Search for the cell housing the specified text and yield its (X, Y) center coordinate. 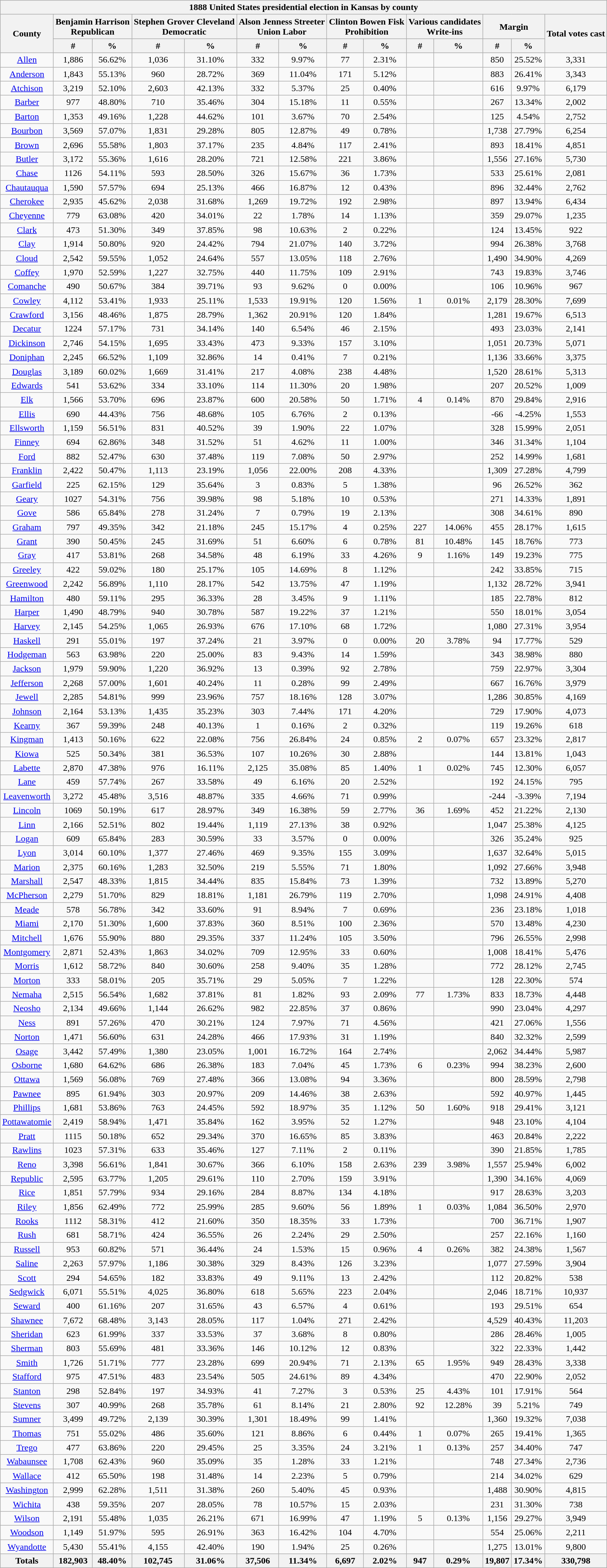
55.02% (112, 1433)
1,136 (497, 357)
68 (345, 626)
31.30% (528, 1504)
49.16% (112, 116)
36.53% (211, 754)
1,077 (497, 1263)
26.93% (211, 626)
369 (257, 74)
62.15% (112, 485)
1,080 (497, 626)
1,557 (497, 1164)
803 (73, 1349)
2.54% (385, 116)
Edwards (27, 385)
2,046 (497, 1292)
34.14% (211, 329)
37.83% (211, 924)
0.61% (385, 1306)
50.47% (112, 471)
1126 (73, 173)
455 (497, 527)
46 (345, 329)
578 (73, 910)
1,235 (576, 216)
50.19% (112, 810)
2,916 (576, 400)
7.04% (303, 1065)
2.80% (385, 1405)
295 (158, 598)
Haskell (27, 640)
34.93% (211, 1391)
1,144 (158, 1009)
833 (497, 994)
44.62% (211, 116)
6.57% (303, 1306)
55.69% (112, 1349)
31.34% (528, 442)
27.48% (211, 1079)
367 (73, 725)
4,230 (576, 924)
3,272 (73, 796)
948 (497, 1122)
895 (73, 1093)
19 (345, 513)
3.78% (458, 640)
Miami (27, 924)
Norton (27, 1037)
686 (158, 1065)
1,036 (158, 60)
654 (576, 1306)
0.25% (385, 527)
44.43% (112, 414)
40.99% (112, 1405)
2,419 (73, 1122)
1.39% (385, 881)
19.26% (528, 725)
1.90% (303, 428)
0.41% (303, 357)
1.71% (385, 400)
Jackson (27, 669)
893 (497, 145)
33.36% (211, 1349)
28.61% (528, 371)
Wabaunsee (27, 1462)
757 (257, 697)
13.94% (528, 202)
31.10% (211, 60)
78 (257, 1504)
6,434 (576, 202)
1.89% (385, 1207)
209 (257, 1093)
22.33% (528, 1349)
1.80% (385, 867)
1,181 (257, 895)
40.97% (528, 1093)
3,442 (73, 1051)
Republic (27, 1179)
0.11% (385, 1150)
Cowley (27, 301)
1,616 (158, 159)
4.84% (303, 145)
20.52% (528, 385)
Mitchell (27, 938)
1.84% (385, 315)
794 (257, 244)
-4.25% (528, 414)
182,903 (73, 1561)
24.64% (211, 258)
Linn (27, 824)
2,051 (576, 428)
11.04% (303, 74)
260 (257, 1490)
70 (345, 116)
Greeley (27, 570)
5,987 (576, 1051)
4.26% (385, 555)
34.58% (211, 555)
25.13% (211, 187)
180 (158, 570)
3,203 (576, 1193)
1,590 (73, 187)
27.79% (528, 131)
144 (497, 754)
593 (158, 173)
32.32% (528, 1037)
1,205 (158, 1179)
56.62% (112, 60)
112 (497, 1277)
Cherokee (27, 202)
3,143 (158, 1320)
47.51% (112, 1377)
1,569 (73, 1079)
8.94% (303, 910)
440 (257, 272)
925 (576, 838)
835 (257, 881)
29.51% (528, 1306)
1,092 (497, 867)
1,831 (158, 131)
149 (497, 555)
3.21% (385, 1447)
10 (345, 499)
15.67% (303, 173)
729 (497, 711)
32.86% (211, 357)
30.60% (211, 966)
362 (576, 485)
2.98% (385, 202)
Grant (27, 541)
2,375 (73, 867)
Clinton Bowen FiskProhibition (367, 27)
438 (73, 1504)
Brown (27, 145)
91 (257, 910)
126 (345, 1263)
Montgomery (27, 952)
36.55% (211, 1235)
56.60% (112, 1037)
1,435 (158, 711)
3.10% (385, 343)
657 (497, 740)
110 (257, 1179)
59.55% (112, 258)
2.74% (385, 1051)
9.40% (303, 966)
57.26% (112, 1023)
4.62% (303, 442)
5.12% (385, 74)
57.79% (112, 1193)
Clark (27, 230)
0.32% (385, 725)
0.55% (385, 102)
Allen (27, 60)
66.52% (112, 357)
29.35% (211, 938)
623 (73, 1334)
2.24% (303, 1235)
1,637 (497, 853)
48.40% (112, 1561)
977 (73, 102)
63.86% (112, 1447)
622 (158, 740)
114 (257, 385)
24.42% (211, 244)
1.11% (385, 598)
483 (158, 1377)
21.07% (303, 244)
26.21% (211, 1518)
2,211 (576, 1532)
18.76% (528, 541)
796 (497, 938)
County (27, 33)
25.17% (211, 570)
13.89% (528, 881)
359 (497, 216)
2,166 (73, 824)
19.23% (528, 555)
27.16% (528, 159)
Ness (27, 1023)
17.91% (528, 1391)
18.81% (211, 895)
33.66% (528, 357)
239 (420, 1164)
4,799 (576, 471)
29.41% (528, 1108)
1,511 (158, 1490)
Kingman (27, 740)
2,599 (576, 1037)
60.02% (112, 371)
53.86% (112, 1108)
26.91% (211, 1532)
343 (497, 655)
29.45% (211, 1447)
28.46% (528, 1334)
3.67% (303, 116)
3,768 (576, 244)
1,377 (158, 853)
29.84% (528, 400)
11.30% (303, 385)
5,476 (576, 952)
59.11% (112, 598)
934 (158, 1193)
30.78% (211, 612)
896 (497, 187)
2,139 (158, 1419)
20.97% (211, 1093)
459 (73, 782)
1,365 (576, 1433)
Rooks (27, 1221)
633 (158, 1150)
208 (345, 471)
2,191 (73, 1518)
1.22% (385, 980)
1,907 (576, 1221)
56.61% (112, 1164)
26.79% (303, 895)
1.04% (303, 1320)
Trego (27, 1447)
17.10% (303, 626)
1,601 (158, 683)
155 (345, 853)
61 (257, 1405)
4,529 (497, 1320)
31.38% (211, 1490)
28.97% (211, 810)
6.54% (303, 329)
Margin (514, 27)
3,948 (576, 867)
3,949 (576, 1518)
278 (158, 513)
21.60% (211, 1221)
50.16% (112, 740)
63.98% (112, 655)
0.23% (458, 1065)
23.32% (528, 740)
57.74% (112, 782)
52.10% (112, 88)
486 (158, 1433)
68.48% (112, 1320)
18.35% (303, 1221)
1,156 (497, 1518)
2,422 (73, 471)
Labette (27, 768)
Wilson (27, 1518)
17.77% (528, 640)
22.30% (528, 980)
3,941 (576, 584)
5.37% (303, 88)
62.28% (112, 1490)
31 (345, 1037)
34.16% (528, 1179)
Jewell (27, 697)
676 (257, 626)
2,242 (73, 584)
2,999 (73, 1490)
Rawlins (27, 1150)
35.09% (211, 1462)
21.22% (528, 810)
1.56% (385, 301)
4,073 (576, 711)
Gray (27, 555)
242 (497, 570)
2,746 (73, 343)
52.51% (112, 824)
36.50% (528, 1207)
2.23% (303, 1476)
219 (257, 867)
23.28% (211, 1363)
322 (497, 1349)
4.54% (528, 116)
949 (497, 1363)
Stafford (27, 1377)
9.43% (303, 655)
3,338 (576, 1363)
45.48% (112, 796)
50.80% (112, 244)
1,680 (73, 1065)
21.18% (211, 527)
121 (257, 1433)
3,189 (73, 371)
37,506 (257, 1561)
11,203 (576, 1320)
1,228 (158, 116)
51.71% (112, 1363)
56.54% (112, 994)
Geary (27, 499)
1,612 (73, 966)
5.21% (528, 1405)
1,933 (158, 301)
882 (73, 456)
1,533 (257, 301)
Barton (27, 116)
3.83% (385, 1136)
12.58% (303, 159)
29.28% (211, 131)
1,669 (158, 371)
3.97% (303, 640)
190 (257, 1546)
8.87% (303, 1193)
721 (257, 159)
50.45% (112, 541)
976 (158, 768)
Cheyenne (27, 216)
1,043 (576, 754)
6,071 (73, 1292)
1,159 (73, 428)
3.23% (385, 1263)
5,313 (576, 371)
2,817 (576, 740)
29.07% (528, 216)
715 (576, 570)
1,886 (73, 60)
Doniphan (27, 357)
8.86% (303, 1433)
1,600 (158, 924)
18.16% (303, 697)
2,062 (497, 1051)
30.59% (211, 838)
Douglas (27, 371)
773 (576, 541)
55.51% (112, 1292)
42.40% (211, 1546)
3,516 (158, 796)
2.88% (385, 754)
Bourbon (27, 131)
Wallace (27, 1476)
3.35% (303, 1447)
15.17% (303, 527)
35.78% (211, 1405)
298 (73, 1391)
1,676 (73, 938)
45.62% (112, 202)
63.77% (112, 1179)
1,084 (497, 1207)
732 (497, 881)
13.01% (528, 1546)
2,542 (73, 258)
214 (497, 1476)
3,954 (576, 626)
Rice (27, 1193)
1.95% (458, 1363)
291 (73, 640)
2.50% (385, 1235)
Kearny (27, 725)
1,738 (497, 131)
16.65% (303, 1136)
28.30% (528, 301)
795 (576, 782)
15.84% (303, 881)
57.31% (112, 1150)
58.72% (112, 966)
2,285 (73, 697)
918 (497, 1108)
Pottawatomie (27, 1122)
26.55% (528, 938)
3.36% (385, 1079)
57.00% (112, 683)
33.58% (211, 782)
Saline (27, 1263)
19.41% (528, 1433)
48.79% (112, 612)
60.10% (112, 853)
1.60% (458, 1108)
1,360 (497, 1419)
541 (73, 385)
125 (497, 116)
1.98% (385, 385)
982 (257, 1009)
6.76% (303, 414)
48.33% (112, 881)
6,179 (576, 88)
35.23% (211, 711)
Russell (27, 1249)
14.06% (458, 527)
1224 (73, 329)
681 (73, 1235)
831 (158, 428)
35.84% (211, 1122)
58.31% (112, 1221)
Jefferson (27, 683)
0.21% (385, 357)
29.27% (528, 1518)
Benjamin HarrisonRepublican (93, 27)
4.18% (385, 1193)
570 (497, 924)
Decatur (27, 329)
36.33% (211, 598)
20.58% (303, 400)
185 (497, 598)
65 (420, 1363)
35.71% (211, 980)
630 (158, 456)
4.70% (385, 1532)
346 (497, 442)
27.34% (528, 1462)
Harper (27, 612)
1.16% (458, 555)
481 (158, 1349)
1,008 (497, 952)
4,069 (576, 1179)
1,047 (497, 824)
16.11% (211, 768)
2,134 (73, 1009)
25.11% (211, 301)
3.91% (385, 1179)
238 (345, 371)
24.38% (528, 1249)
2.78% (385, 669)
6.60% (303, 541)
Meade (27, 910)
1,566 (73, 400)
23.54% (211, 1377)
Barber (27, 102)
11.75% (303, 272)
19.67% (528, 315)
2,052 (576, 1377)
56.89% (112, 584)
83 (257, 655)
Marshall (27, 881)
158 (345, 1164)
31.65% (211, 1306)
13.05% (303, 258)
40.13% (211, 725)
3.72% (385, 244)
0.39% (303, 669)
252 (497, 456)
25.52% (528, 60)
417 (73, 555)
1,227 (158, 272)
25.06% (528, 1532)
797 (73, 527)
33.43% (211, 343)
2,515 (73, 994)
39.98% (211, 499)
595 (158, 1532)
1,875 (158, 315)
0.02% (458, 768)
Alson Jenness StreeterUnion Labor (282, 27)
2.03% (385, 1504)
159 (345, 1179)
328 (497, 428)
53.13% (112, 711)
652 (158, 1136)
4,155 (158, 1546)
17.90% (528, 711)
0.16% (303, 725)
917 (497, 1193)
34.90% (528, 258)
23.96% (211, 697)
182 (158, 1277)
198 (158, 1476)
0.29% (458, 1561)
265 (497, 1433)
31.69% (211, 541)
10.26% (303, 754)
10.96% (528, 286)
Leavenworth (27, 796)
9.62% (303, 286)
1.72% (385, 626)
106 (497, 286)
60.16% (112, 867)
Pawnee (27, 1093)
Butler (27, 159)
617 (158, 810)
32.64% (528, 853)
3,172 (73, 159)
37.85% (211, 230)
258 (257, 966)
947 (420, 1561)
221 (345, 159)
Osage (27, 1051)
17.34% (528, 1561)
0.86% (385, 1009)
Lane (27, 782)
2,870 (73, 768)
28.63% (528, 1193)
671 (257, 1518)
9.33% (303, 343)
422 (73, 570)
7.44% (303, 711)
12.95% (303, 952)
Sedgwick (27, 1292)
850 (497, 60)
146 (257, 1349)
953 (73, 1249)
24.28% (211, 1037)
Atchison (27, 88)
28.12% (528, 966)
54.25% (112, 626)
12.87% (303, 131)
4.33% (385, 471)
145 (497, 541)
24.91% (528, 895)
1,018 (576, 910)
335 (257, 796)
217 (257, 371)
55.90% (112, 938)
Sumner (27, 1419)
10.63% (303, 230)
27.28% (528, 471)
Smith (27, 1363)
709 (257, 952)
0.99% (385, 796)
28 (257, 598)
1,065 (158, 626)
743 (497, 272)
100 (345, 924)
Woodson (27, 1532)
812 (576, 598)
14.99% (528, 456)
1112 (73, 1221)
24.15% (528, 782)
49.35% (112, 527)
Logan (27, 838)
3.98% (458, 1164)
Phillips (27, 1108)
15.18% (303, 102)
2,745 (576, 966)
36.92% (211, 669)
164 (345, 1051)
10,937 (576, 1292)
Totals (27, 1561)
1,220 (158, 669)
6,002 (576, 1164)
3.50% (385, 938)
890 (576, 513)
0.85% (385, 740)
763 (158, 1108)
3.68% (303, 1334)
3,304 (576, 669)
2.91% (385, 272)
54.65% (112, 1277)
Stanton (27, 1391)
1,615 (576, 527)
4,448 (576, 994)
5,071 (576, 343)
Greenwood (27, 584)
62.49% (112, 1207)
1.53% (303, 1249)
34.40% (528, 1447)
4.08% (303, 371)
18.71% (528, 1292)
883 (497, 74)
710 (158, 102)
52.59% (112, 272)
Comanche (27, 286)
20.91% (303, 315)
29.34% (211, 1136)
1,035 (158, 1518)
9.11% (303, 1277)
2,279 (73, 895)
Pratt (27, 1136)
Anderson (27, 74)
870 (497, 400)
4,112 (73, 301)
1,815 (158, 881)
1,843 (73, 74)
307 (73, 1405)
1,520 (497, 371)
37.17% (211, 145)
248 (158, 725)
Marion (27, 867)
Harvey (27, 626)
9,800 (576, 1546)
22.16% (528, 1235)
2,038 (158, 202)
5,430 (73, 1546)
2.09% (385, 994)
480 (73, 598)
12.30% (528, 768)
35.08% (303, 768)
2,752 (576, 116)
0.80% (385, 1334)
Gove (27, 513)
2.15% (385, 329)
16.38% (303, 810)
1.69% (458, 810)
24.61% (303, 1377)
107 (257, 754)
59.39% (112, 725)
1,283 (158, 867)
Wichita (27, 1504)
27.13% (303, 824)
557 (257, 258)
29.16% (211, 1193)
3,219 (73, 88)
7,699 (576, 301)
829 (158, 895)
696 (158, 400)
3,569 (73, 131)
294 (73, 1277)
3,121 (576, 1108)
3,746 (576, 272)
0.60% (385, 952)
2,141 (576, 329)
26 (257, 1235)
Ottawa (27, 1079)
7,194 (576, 796)
5,730 (576, 159)
3,398 (73, 1164)
Reno (27, 1164)
285 (257, 1207)
32.75% (211, 272)
1069 (73, 810)
23.18% (528, 910)
65.50% (112, 1476)
0.92% (385, 824)
4,104 (576, 1122)
62.86% (112, 442)
2,798 (576, 1079)
Hamilton (27, 598)
Clay (27, 244)
55.01% (112, 640)
31.41% (211, 371)
20.73% (528, 343)
28.59% (528, 1079)
61.16% (112, 1306)
6,697 (345, 1561)
55.36% (112, 159)
33.53% (211, 1334)
16.76% (528, 683)
37.81% (211, 994)
3,343 (576, 74)
63.08% (112, 216)
24.45% (211, 1108)
2.49% (385, 683)
283 (158, 838)
0.40% (385, 88)
2,600 (576, 1065)
769 (158, 1079)
58.71% (112, 1235)
616 (497, 88)
54.31% (112, 499)
5,015 (576, 853)
40.52% (211, 428)
3.57% (303, 838)
1,785 (576, 1150)
1,413 (73, 740)
3,054 (576, 612)
25.61% (528, 173)
Stephen Grover ClevelandDemocratic (184, 27)
19,807 (497, 1561)
424 (158, 1235)
3.07% (385, 697)
529 (576, 640)
16.99% (303, 1518)
59 (345, 810)
14.46% (303, 1093)
13.48% (528, 924)
23.19% (211, 471)
525 (73, 754)
-3.39% (528, 796)
14.33% (528, 499)
31.06% (211, 1561)
Sheridan (27, 1334)
2,871 (73, 952)
667 (497, 683)
55.58% (112, 145)
30.39% (211, 1419)
60.82% (112, 1249)
4,025 (158, 1292)
1,309 (497, 471)
1.40% (385, 768)
1,132 (497, 584)
699 (257, 1363)
940 (158, 612)
34.61% (528, 513)
1,442 (576, 1349)
348 (158, 442)
1,186 (158, 1263)
1,695 (158, 343)
330,798 (576, 1561)
0.28% (303, 683)
0.22% (385, 230)
54.81% (112, 697)
284 (257, 1193)
32.44% (528, 187)
36.44% (211, 1249)
14.69% (303, 570)
Chautauqua (27, 187)
5,270 (576, 881)
52.84% (112, 1391)
19.32% (528, 1419)
49.66% (112, 1009)
22.90% (528, 1377)
800 (497, 1079)
42.13% (211, 88)
29.61% (211, 1179)
1,553 (576, 414)
-66 (497, 414)
1027 (73, 499)
0.43% (385, 187)
27.66% (528, 867)
20.84% (528, 1136)
2,130 (576, 810)
2.77% (385, 810)
2.02% (385, 1561)
57.17% (112, 329)
23.10% (528, 1122)
35.60% (211, 1433)
10.57% (303, 1504)
Seward (27, 1306)
20.94% (303, 1363)
5.05% (303, 980)
700 (497, 1221)
3,156 (73, 315)
59.90% (112, 669)
1,380 (158, 1051)
2,164 (73, 711)
18.49% (303, 1419)
400 (73, 1306)
7,672 (73, 1320)
5.55% (303, 867)
41 (257, 1391)
55.13% (112, 74)
9.35% (303, 853)
533 (497, 173)
0.44% (385, 1433)
1,281 (497, 315)
350 (257, 1221)
2,762 (576, 187)
1,149 (73, 1532)
38.23% (528, 1065)
McPherson (27, 895)
23.87% (211, 400)
12.28% (458, 1405)
Chase (27, 173)
Scott (27, 1277)
0.01% (458, 301)
1,856 (73, 1207)
4.34% (385, 1377)
6.10% (303, 1164)
308 (497, 513)
22.97% (528, 669)
2.97% (385, 456)
38.98% (528, 655)
452 (497, 810)
33.60% (211, 910)
30.67% (211, 1164)
2.36% (385, 924)
49.72% (112, 1419)
1.82% (303, 994)
1.38% (385, 485)
1,005 (576, 1334)
89 (345, 1377)
4.48% (385, 371)
Johnson (27, 711)
1,362 (257, 315)
33.83% (211, 1277)
0.03% (458, 1207)
8.14% (303, 1405)
11.34% (303, 1561)
73 (345, 881)
9.60% (303, 1207)
731 (158, 329)
4,851 (576, 145)
Osborne (27, 1065)
22.85% (303, 1009)
25.00% (211, 655)
231 (497, 1504)
2,245 (73, 357)
129 (158, 485)
751 (73, 1433)
1,113 (158, 471)
1,445 (576, 1093)
490 (73, 286)
421 (497, 1023)
Neosho (27, 1009)
34.01% (211, 216)
18.01% (528, 612)
Washington (27, 1490)
13.34% (528, 102)
4.20% (385, 711)
193 (497, 1306)
35.24% (528, 838)
Total votes cast (576, 33)
1023 (73, 1150)
57.97% (112, 1263)
0.96% (385, 1249)
4.56% (385, 1023)
96 (497, 485)
13.45% (528, 230)
1,803 (158, 145)
17.93% (303, 1037)
26.84% (303, 740)
2.31% (385, 60)
587 (257, 612)
3.86% (385, 159)
1,841 (158, 1164)
1,009 (576, 385)
19.91% (303, 301)
0.14% (458, 400)
1.27% (385, 1122)
759 (497, 669)
Graham (27, 527)
382 (497, 1249)
59.35% (112, 1504)
27.59% (528, 1263)
Dickinson (27, 343)
Cloud (27, 258)
1888 United States presidential election in Kansas by county (303, 7)
1,851 (73, 1193)
25.99% (211, 1207)
2,222 (576, 1136)
1,104 (576, 442)
Ford (27, 456)
26.52% (528, 485)
37.24% (211, 640)
22.00% (303, 471)
1115 (73, 1136)
1.13% (385, 216)
56 (345, 1207)
10.12% (303, 1349)
1.07% (385, 428)
745 (497, 768)
748 (497, 1462)
30.38% (211, 1263)
7.27% (303, 1391)
19.83% (528, 272)
4.66% (303, 796)
6,057 (576, 768)
22.08% (211, 740)
1,682 (158, 994)
564 (576, 1391)
1,110 (158, 584)
Rush (27, 1235)
Ellis (27, 414)
Ellsworth (27, 428)
58.01% (112, 980)
4,269 (576, 258)
542 (257, 584)
16.72% (303, 1051)
Franklin (27, 471)
18.97% (303, 1108)
55.48% (112, 1518)
Lincoln (27, 810)
286 (497, 1334)
477 (73, 1447)
3,979 (576, 683)
53.81% (112, 555)
967 (576, 286)
1,891 (576, 499)
2,002 (576, 102)
55.41% (112, 1546)
35.64% (211, 485)
805 (257, 131)
31.48% (211, 1476)
48.87% (211, 796)
4.43% (458, 1391)
574 (576, 980)
2,125 (257, 768)
7.11% (303, 1150)
1,160 (576, 1235)
2,263 (73, 1263)
463 (497, 1136)
550 (497, 612)
1.41% (385, 1419)
360 (257, 924)
39.71% (211, 286)
3,014 (73, 853)
Kiowa (27, 754)
53.70% (112, 400)
Wyandotte (27, 1546)
2,696 (73, 145)
749 (576, 1405)
1,914 (73, 244)
1.00% (385, 442)
2.41% (385, 145)
990 (497, 1009)
334 (158, 385)
2.04% (385, 1292)
26.41% (528, 74)
59.02% (112, 570)
13.81% (528, 754)
Shawnee (27, 1320)
8.43% (303, 1263)
162 (257, 1122)
54.15% (112, 343)
2,179 (497, 301)
4,815 (576, 1490)
891 (73, 1023)
58.94% (112, 1122)
227 (420, 527)
3,375 (576, 357)
28.43% (528, 1363)
3.09% (385, 853)
28.20% (211, 159)
8.51% (303, 924)
1,488 (497, 1490)
104 (345, 1532)
109 (345, 272)
2,998 (576, 938)
50.34% (112, 754)
Thomas (27, 1433)
3.45% (303, 598)
10.48% (458, 541)
333 (73, 980)
21.85% (528, 1150)
5.40% (303, 1490)
Various candidatesWrite-ins (445, 27)
127 (257, 1150)
2,603 (158, 88)
36.80% (211, 1292)
2,970 (576, 1207)
40.24% (211, 683)
13.08% (303, 1079)
420 (158, 216)
26.62% (211, 1009)
53.62% (112, 385)
381 (158, 754)
493 (497, 329)
4,297 (576, 1009)
629 (576, 1476)
57.57% (112, 187)
631 (158, 1037)
19.72% (303, 202)
554 (497, 1532)
505 (257, 1377)
4,169 (576, 697)
586 (73, 513)
40.43% (528, 1320)
4,408 (576, 895)
2,736 (576, 1462)
57.07% (112, 131)
235 (257, 145)
1,390 (497, 1179)
1.59% (385, 655)
7.08% (303, 456)
19.44% (211, 824)
54.11% (112, 173)
25.38% (528, 824)
922 (576, 230)
1.94% (303, 1546)
775 (576, 555)
1,052 (158, 258)
1,726 (73, 1363)
16.42% (303, 1532)
Garfield (27, 485)
7,038 (576, 1419)
223 (345, 1292)
1,353 (73, 116)
57.49% (112, 1051)
102,745 (158, 1561)
4,125 (576, 824)
0.93% (385, 1490)
1,275 (497, 1546)
779 (73, 216)
3,904 (576, 1263)
0.69% (385, 910)
370 (257, 1136)
975 (73, 1377)
2,595 (73, 1179)
329 (257, 1263)
53.41% (112, 301)
56.51% (112, 428)
3,499 (73, 1419)
50.18% (112, 1136)
31.52% (211, 442)
48.80% (112, 102)
25.94% (528, 1164)
36.71% (528, 1221)
1,970 (73, 272)
384 (158, 286)
1,979 (73, 669)
Riley (27, 1207)
2,547 (73, 881)
Sherman (27, 1349)
48 (257, 555)
Morton (27, 980)
27.31% (528, 626)
32.50% (211, 867)
48.68% (211, 414)
52.47% (112, 456)
1,301 (257, 1419)
56.78% (112, 910)
52.43% (112, 952)
22.78% (528, 598)
6.16% (303, 782)
563 (73, 655)
2,081 (576, 173)
538 (576, 1277)
31.68% (211, 202)
2,268 (73, 683)
16.87% (303, 187)
777 (158, 1363)
30.21% (211, 1023)
1,001 (257, 1051)
15.99% (528, 428)
609 (73, 838)
64.62% (112, 1065)
6,254 (576, 131)
30.85% (528, 697)
690 (73, 414)
920 (158, 244)
6.19% (303, 555)
747 (576, 1447)
802 (158, 824)
Stevens (27, 1405)
897 (497, 202)
31.24% (211, 513)
1,109 (158, 357)
6,513 (576, 315)
Elk (27, 400)
18.73% (528, 994)
56.08% (112, 1079)
205 (158, 980)
-244 (497, 796)
23.04% (528, 1009)
183 (257, 1065)
61.99% (112, 1334)
1,286 (497, 697)
236 (497, 910)
19.22% (303, 612)
23.03% (528, 329)
33.85% (528, 570)
11.24% (303, 938)
61.94% (112, 1093)
738 (576, 1504)
52 (345, 1122)
5.18% (303, 499)
51.97% (112, 1532)
43 (257, 1306)
3,331 (576, 60)
5.65% (303, 1292)
118 (345, 258)
134 (345, 1193)
363 (257, 1532)
1,863 (158, 952)
Morris (27, 966)
28.79% (211, 315)
1,098 (497, 895)
Finney (27, 442)
304 (257, 102)
1,056 (257, 471)
48.46% (112, 315)
50.67% (112, 286)
Nemaha (27, 994)
13.75% (303, 584)
1,708 (73, 1462)
469 (257, 853)
225 (73, 485)
2,145 (73, 626)
Crawford (27, 315)
999 (158, 697)
47.38% (112, 768)
27.06% (528, 1023)
62.43% (112, 1462)
571 (158, 1249)
1,119 (257, 824)
51.70% (112, 895)
20.82% (528, 1277)
30.90% (528, 1490)
Coffey (27, 272)
28.50% (211, 173)
157 (345, 343)
600 (257, 400)
7.97% (303, 1023)
2,935 (73, 202)
1,051 (497, 343)
1.78% (303, 216)
1,269 (257, 202)
2.76% (385, 258)
37.48% (211, 456)
30 (345, 754)
Hodgeman (27, 655)
3.95% (303, 1122)
2.52% (385, 782)
2,170 (73, 924)
23.05% (211, 1051)
1,567 (576, 1249)
33.10% (211, 385)
27.46% (211, 853)
Lyon (27, 853)
